Output the (x, y) coordinate of the center of the cell containing the given text.  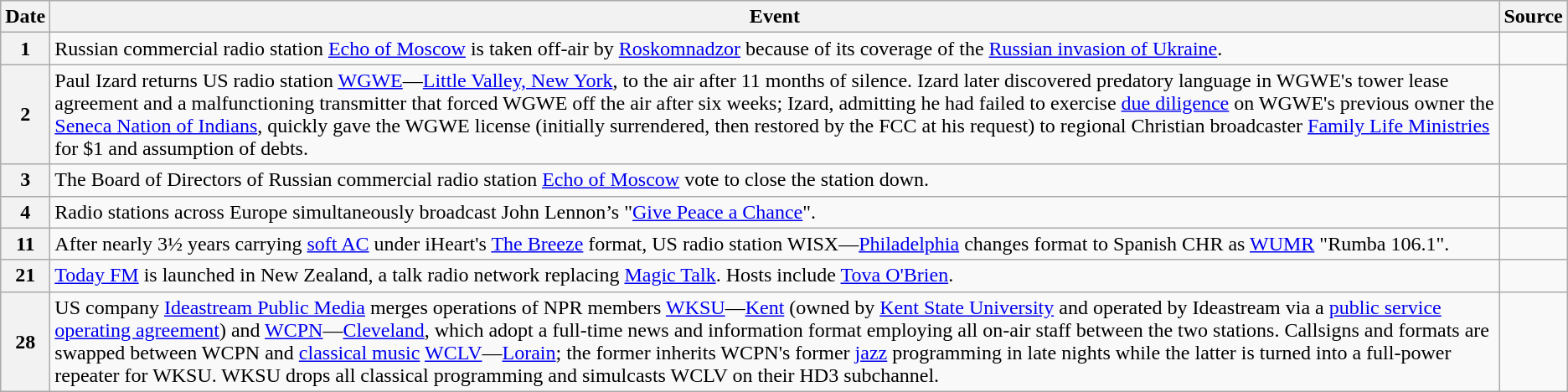
21 (25, 276)
The Board of Directors of Russian commercial radio station Echo of Moscow vote to close the station down. (775, 180)
Radio stations across Europe simultaneously broadcast John Lennon’s "Give Peace a Chance". (775, 212)
2 (25, 114)
Event (775, 17)
Russian commercial radio station Echo of Moscow is taken off-air by Roskomnadzor because of its coverage of the Russian invasion of Ukraine. (775, 49)
1 (25, 49)
Today FM is launched in New Zealand, a talk radio network replacing Magic Talk. Hosts include Tova O'Brien. (775, 276)
28 (25, 342)
11 (25, 244)
Source (1533, 17)
4 (25, 212)
Date (25, 17)
3 (25, 180)
